Search for the cell housing the specified text and yield its [x, y] center coordinate. 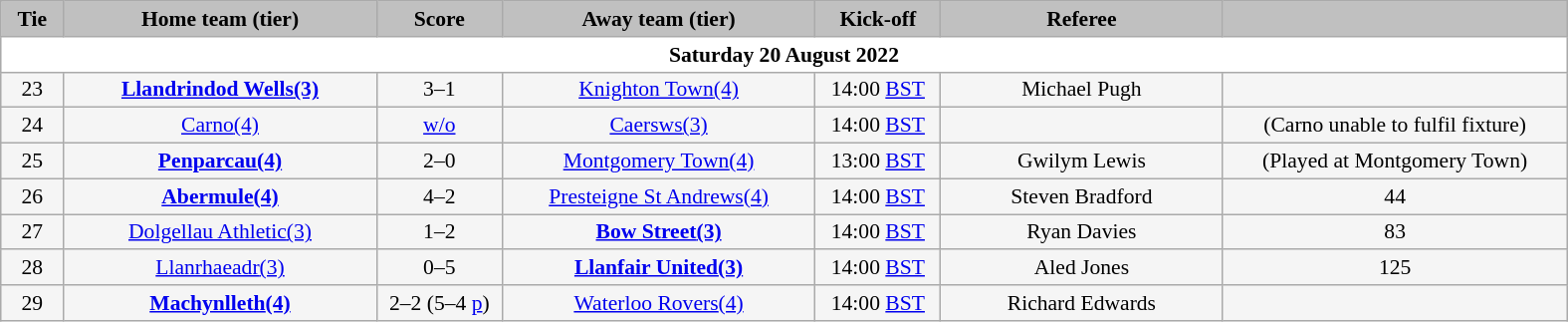
1–2 [439, 232]
Montgomery Town(4) [659, 161]
Dolgellau Athletic(3) [221, 232]
125 [1395, 268]
(Played at Montgomery Town) [1395, 161]
28 [32, 268]
Knighton Town(4) [659, 90]
Referee [1081, 19]
3–1 [439, 90]
Kick-off [878, 19]
Aled Jones [1081, 268]
w/o [439, 126]
Penparcau(4) [221, 161]
27 [32, 232]
83 [1395, 232]
Saturday 20 August 2022 [784, 55]
25 [32, 161]
Bow Street(3) [659, 232]
Gwilym Lewis [1081, 161]
0–5 [439, 268]
Waterloo Rovers(4) [659, 303]
Steven Bradford [1081, 196]
2–0 [439, 161]
23 [32, 90]
Llanfair United(3) [659, 268]
Caersws(3) [659, 126]
24 [32, 126]
29 [32, 303]
Tie [32, 19]
(Carno unable to fulfil fixture) [1395, 126]
Ryan Davies [1081, 232]
Richard Edwards [1081, 303]
Michael Pugh [1081, 90]
44 [1395, 196]
Llanrhaeadr(3) [221, 268]
Away team (tier) [659, 19]
Llandrindod Wells(3) [221, 90]
Machynlleth(4) [221, 303]
Score [439, 19]
Presteigne St Andrews(4) [659, 196]
2–2 (5–4 p) [439, 303]
Abermule(4) [221, 196]
13:00 BST [878, 161]
Carno(4) [221, 126]
Home team (tier) [221, 19]
4–2 [439, 196]
26 [32, 196]
